Return the [X, Y] coordinate for the center point of the cell that contains the specified text.  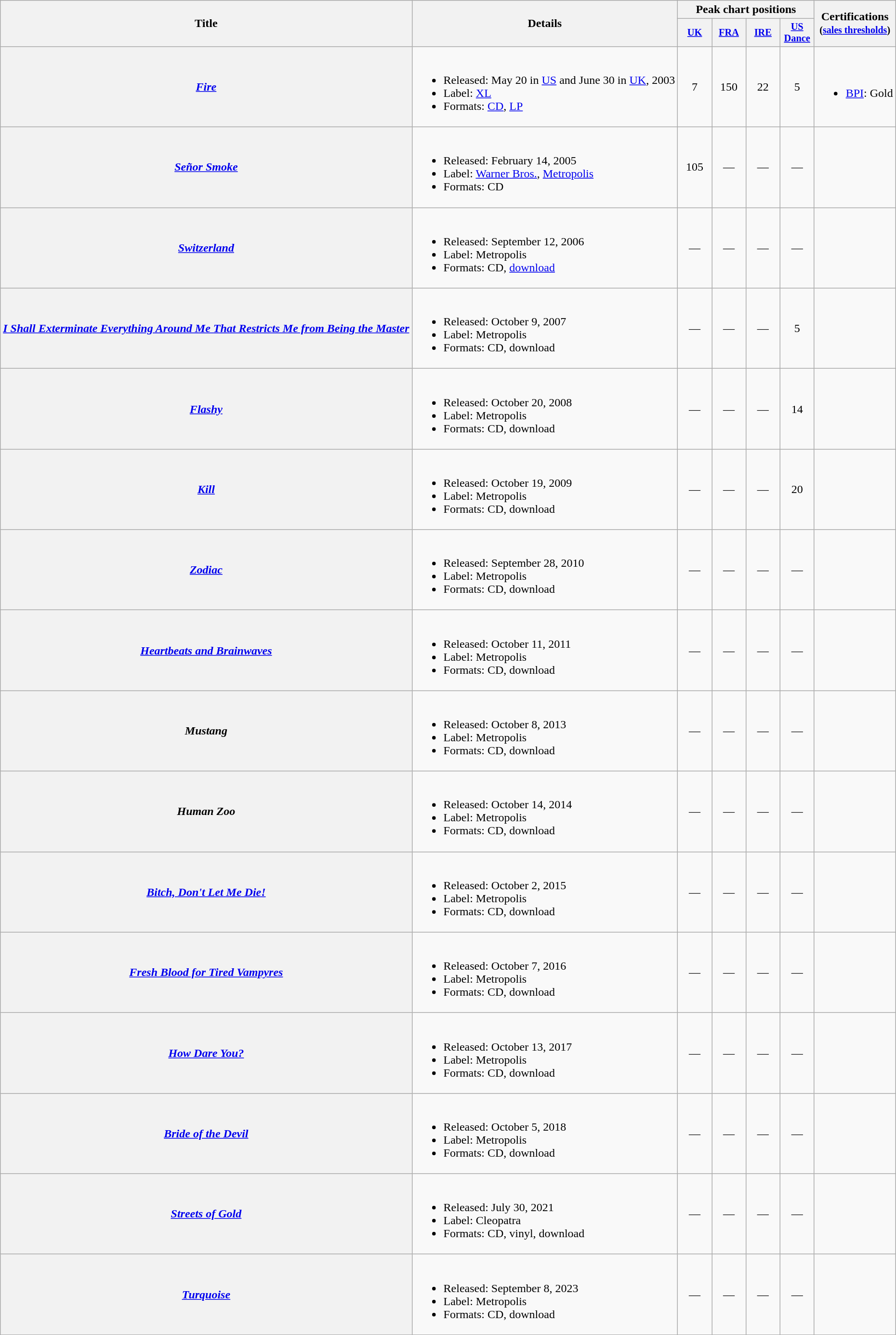
Bride of the Devil [206, 1134]
Released: February 14, 2005Label: Warner Bros., MetropolisFormats: CD [545, 168]
Released: October 13, 2017Label: MetropolisFormats: CD, download [545, 1053]
Title [206, 24]
Released: July 30, 2021Label: CleopatraFormats: CD, vinyl, download [545, 1214]
7 [695, 87]
UK [695, 33]
Released: September 12, 2006Label: MetropolisFormats: CD, download [545, 248]
Peak chart positions [746, 10]
Released: October 2, 2015Label: MetropolisFormats: CD, download [545, 892]
150 [729, 87]
BPI: Gold [855, 87]
Released: October 14, 2014Label: MetropolisFormats: CD, download [545, 812]
Released: October 19, 2009Label: MetropolisFormats: CD, download [545, 490]
Details [545, 24]
How Dare You? [206, 1053]
I Shall Exterminate Everything Around Me That Restricts Me from Being the Master [206, 329]
Flashy [206, 409]
Heartbeats and Brainwaves [206, 651]
Kill [206, 490]
20 [797, 490]
Fire [206, 87]
Released: May 20 in US and June 30 in UK, 2003Label: XLFormats: CD, LP [545, 87]
IRE [763, 33]
Released: October 11, 2011Label: MetropolisFormats: CD, download [545, 651]
Mustang [206, 731]
USDance [797, 33]
Switzerland [206, 248]
Señor Smoke [206, 168]
Released: October 5, 2018Label: MetropolisFormats: CD, download [545, 1134]
Released: October 7, 2016Label: MetropolisFormats: CD, download [545, 973]
105 [695, 168]
Turquoise [206, 1295]
14 [797, 409]
Released: October 9, 2007Label: MetropolisFormats: CD, download [545, 329]
Human Zoo [206, 812]
Certifications(sales thresholds) [855, 24]
22 [763, 87]
FRA [729, 33]
Streets of Gold [206, 1214]
Zodiac [206, 570]
Released: October 8, 2013Label: MetropolisFormats: CD, download [545, 731]
Released: October 20, 2008Label: MetropolisFormats: CD, download [545, 409]
Fresh Blood for Tired Vampyres [206, 973]
Released: September 8, 2023Label: MetropolisFormats: CD, download [545, 1295]
Released: September 28, 2010Label: MetropolisFormats: CD, download [545, 570]
Bitch, Don't Let Me Die! [206, 892]
